Return the [X, Y] coordinate for the center point of the cell that contains the specified text.  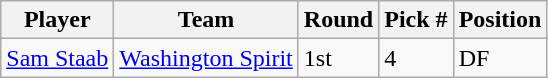
Round [338, 20]
Washington Spirit [206, 58]
Position [500, 20]
Team [206, 20]
DF [500, 58]
Pick # [416, 20]
Sam Staab [58, 58]
1st [338, 58]
4 [416, 58]
Player [58, 20]
